Search for the cell housing the specified text and yield its [X, Y] center coordinate. 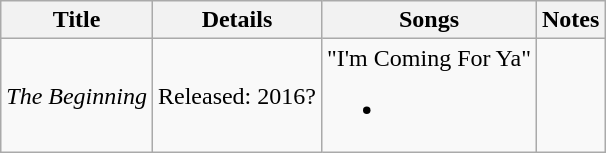
Songs [428, 20]
Released: 2016? [236, 96]
Details [236, 20]
"I'm Coming For Ya" [428, 96]
The Beginning [77, 96]
Title [77, 20]
Notes [570, 20]
